Output the (x, y) coordinate of the center of the cell containing the given text.  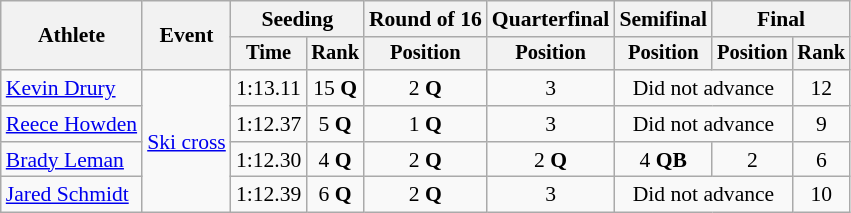
Ski cross (186, 141)
1:12.39 (268, 195)
Time (268, 54)
1:12.30 (268, 160)
Seeding (298, 19)
Kevin Drury (72, 88)
4 Q (335, 160)
1:13.11 (268, 88)
10 (821, 195)
9 (821, 124)
2 (752, 160)
Event (186, 36)
6 Q (335, 195)
Final (781, 19)
Reece Howden (72, 124)
4 QB (663, 160)
Semifinal (663, 19)
Jared Schmidt (72, 195)
1 Q (426, 124)
1:12.37 (268, 124)
15 Q (335, 88)
6 (821, 160)
12 (821, 88)
Brady Leman (72, 160)
Quarterfinal (551, 19)
Round of 16 (426, 19)
Athlete (72, 36)
5 Q (335, 124)
